For the text-containing cell, return its midpoint in [x, y] coordinate format. 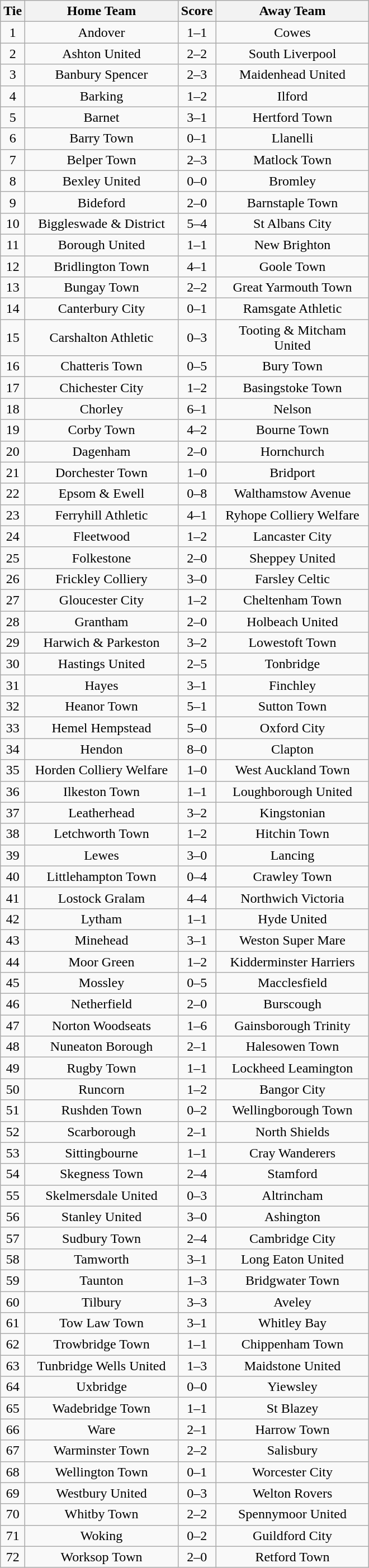
Corby Town [102, 430]
57 [13, 1238]
Netherfield [102, 1004]
Stanley United [102, 1217]
50 [13, 1089]
Bungay Town [102, 288]
Rushden Town [102, 1111]
63 [13, 1366]
13 [13, 288]
Nelson [292, 409]
Minehead [102, 940]
8–0 [197, 749]
62 [13, 1345]
Holbeach United [292, 622]
5–4 [197, 223]
Bridport [292, 473]
South Liverpool [292, 54]
17 [13, 388]
Canterbury City [102, 309]
44 [13, 961]
16 [13, 366]
Bury Town [292, 366]
33 [13, 728]
5–0 [197, 728]
Tie [13, 11]
Finchley [292, 685]
Spennymoor United [292, 1514]
27 [13, 600]
61 [13, 1323]
Worcester City [292, 1472]
Moor Green [102, 961]
St Blazey [292, 1408]
Away Team [292, 11]
Barking [102, 96]
Whitley Bay [292, 1323]
Hitchin Town [292, 834]
5–1 [197, 707]
29 [13, 643]
Chippenham Town [292, 1345]
Tooting & Mitcham United [292, 337]
Home Team [102, 11]
Maidstone United [292, 1366]
55 [13, 1195]
Goole Town [292, 266]
West Auckland Town [292, 770]
Whitby Town [102, 1514]
34 [13, 749]
48 [13, 1047]
Matlock Town [292, 160]
Bridlington Town [102, 266]
Barnstaple Town [292, 202]
56 [13, 1217]
Lostock Gralam [102, 898]
3–3 [197, 1302]
Scarborough [102, 1132]
Skegness Town [102, 1174]
Uxbridge [102, 1387]
Guildford City [292, 1536]
26 [13, 579]
Belper Town [102, 160]
4 [13, 96]
45 [13, 983]
Hornchurch [292, 451]
Nuneaton Borough [102, 1047]
23 [13, 515]
Ramsgate Athletic [292, 309]
Gainsborough Trinity [292, 1026]
Harwich & Parkeston [102, 643]
24 [13, 536]
6–1 [197, 409]
Cambridge City [292, 1238]
Bexley United [102, 181]
68 [13, 1472]
65 [13, 1408]
0–8 [197, 494]
11 [13, 245]
Tunbridge Wells United [102, 1366]
Sutton Town [292, 707]
Leatherhead [102, 813]
Hemel Hempstead [102, 728]
Fleetwood [102, 536]
Ilkeston Town [102, 792]
Basingstoke Town [292, 388]
22 [13, 494]
Hyde United [292, 919]
Borough United [102, 245]
38 [13, 834]
Lytham [102, 919]
25 [13, 557]
Bideford [102, 202]
Tonbridge [292, 664]
40 [13, 876]
Lancaster City [292, 536]
10 [13, 223]
Skelmersdale United [102, 1195]
47 [13, 1026]
Frickley Colliery [102, 579]
4–2 [197, 430]
42 [13, 919]
Kidderminster Harriers [292, 961]
North Shields [292, 1132]
66 [13, 1429]
Walthamstow Avenue [292, 494]
Carshalton Athletic [102, 337]
70 [13, 1514]
52 [13, 1132]
Sudbury Town [102, 1238]
Maidenhead United [292, 75]
Chorley [102, 409]
Ferryhill Athletic [102, 515]
Lowestoft Town [292, 643]
6 [13, 139]
Epsom & Ewell [102, 494]
Banbury Spencer [102, 75]
4–4 [197, 898]
Score [197, 11]
Dorchester Town [102, 473]
69 [13, 1493]
2–5 [197, 664]
Horden Colliery Welfare [102, 770]
Stamford [292, 1174]
72 [13, 1557]
67 [13, 1451]
Warminster Town [102, 1451]
Halesowen Town [292, 1047]
Aveley [292, 1302]
Kingstonian [292, 813]
Loughborough United [292, 792]
Letchworth Town [102, 834]
3 [13, 75]
49 [13, 1068]
Mossley [102, 983]
Cheltenham Town [292, 600]
14 [13, 309]
Bromley [292, 181]
Long Eaton United [292, 1259]
Westbury United [102, 1493]
31 [13, 685]
Retford Town [292, 1557]
Hertford Town [292, 117]
Ashington [292, 1217]
Bourne Town [292, 430]
Norton Woodseats [102, 1026]
Sheppey United [292, 557]
Heanor Town [102, 707]
Lockheed Leamington [292, 1068]
35 [13, 770]
Woking [102, 1536]
9 [13, 202]
Littlehampton Town [102, 876]
Trowbridge Town [102, 1345]
Sittingbourne [102, 1153]
54 [13, 1174]
12 [13, 266]
Tow Law Town [102, 1323]
Chichester City [102, 388]
Farsley Celtic [292, 579]
43 [13, 940]
46 [13, 1004]
1–6 [197, 1026]
Runcorn [102, 1089]
7 [13, 160]
8 [13, 181]
Harrow Town [292, 1429]
1 [13, 32]
Biggleswade & District [102, 223]
39 [13, 855]
51 [13, 1111]
Hayes [102, 685]
Welton Rovers [292, 1493]
Gloucester City [102, 600]
Dagenham [102, 451]
Crawley Town [292, 876]
Yiewsley [292, 1387]
Folkestone [102, 557]
St Albans City [292, 223]
41 [13, 898]
Wadebridge Town [102, 1408]
Chatteris Town [102, 366]
60 [13, 1302]
15 [13, 337]
Taunton [102, 1280]
Ryhope Colliery Welfare [292, 515]
2 [13, 54]
Clapton [292, 749]
64 [13, 1387]
0–4 [197, 876]
Llanelli [292, 139]
Bridgwater Town [292, 1280]
28 [13, 622]
Andover [102, 32]
Barnet [102, 117]
19 [13, 430]
36 [13, 792]
Barry Town [102, 139]
71 [13, 1536]
Worksop Town [102, 1557]
Salisbury [292, 1451]
Macclesfield [292, 983]
37 [13, 813]
Great Yarmouth Town [292, 288]
Oxford City [292, 728]
Hastings United [102, 664]
Wellington Town [102, 1472]
Burscough [292, 1004]
Tilbury [102, 1302]
Cowes [292, 32]
59 [13, 1280]
Northwich Victoria [292, 898]
Lancing [292, 855]
21 [13, 473]
Bangor City [292, 1089]
32 [13, 707]
Ilford [292, 96]
53 [13, 1153]
18 [13, 409]
30 [13, 664]
Tamworth [102, 1259]
Altrincham [292, 1195]
Wellingborough Town [292, 1111]
Hendon [102, 749]
Rugby Town [102, 1068]
Grantham [102, 622]
20 [13, 451]
Lewes [102, 855]
Weston Super Mare [292, 940]
58 [13, 1259]
Ware [102, 1429]
Cray Wanderers [292, 1153]
5 [13, 117]
New Brighton [292, 245]
Ashton United [102, 54]
